For the text-containing cell, return its midpoint in [X, Y] coordinate format. 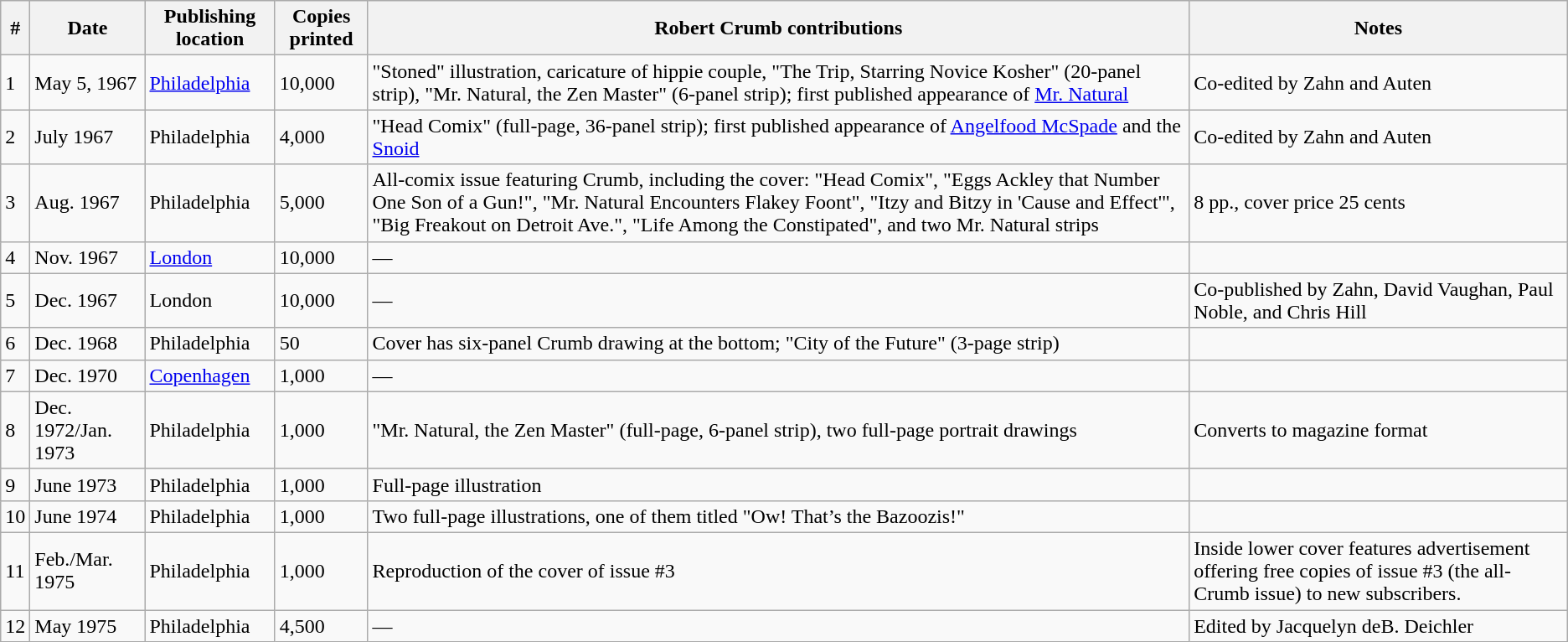
Dec. 1972/Jan. 1973 [87, 430]
Dec. 1970 [87, 375]
Full-page illustration [779, 484]
4,000 [322, 137]
1 [15, 82]
"Head Comix" (full-page, 36-panel strip); first published appearance of Angelfood McSpade and the Snoid [779, 137]
Edited by Jacquelyn deB. Deichler [1379, 626]
50 [322, 344]
11 [15, 571]
June 1973 [87, 484]
Inside lower cover features advertisement offering free copies of issue #3 (the all-Crumb issue) to new subscribers. [1379, 571]
# [15, 28]
May 5, 1967 [87, 82]
Converts to magazine format [1379, 430]
3 [15, 203]
Two full-page illustrations, one of them titled "Ow! That’s the Bazoozis!" [779, 516]
8 pp., cover price 25 cents [1379, 203]
July 1967 [87, 137]
5,000 [322, 203]
Co-published by Zahn, David Vaughan, Paul Noble, and Chris Hill [1379, 300]
Publishing location [209, 28]
Robert Crumb contributions [779, 28]
Reproduction of the cover of issue #3 [779, 571]
Notes [1379, 28]
Date [87, 28]
4,500 [322, 626]
5 [15, 300]
Nov. 1967 [87, 257]
2 [15, 137]
9 [15, 484]
7 [15, 375]
Cover has six-panel Crumb drawing at the bottom; "City of the Future" (3-page strip) [779, 344]
Copenhagen [209, 375]
"Mr. Natural, the Zen Master" (full-page, 6-panel strip), two full-page portrait drawings [779, 430]
10 [15, 516]
6 [15, 344]
8 [15, 430]
4 [15, 257]
Dec. 1968 [87, 344]
May 1975 [87, 626]
12 [15, 626]
Dec. 1967 [87, 300]
Feb./Mar. 1975 [87, 571]
Aug. 1967 [87, 203]
Copies printed [322, 28]
June 1974 [87, 516]
